Return (X, Y) of the center of cell containing provided text 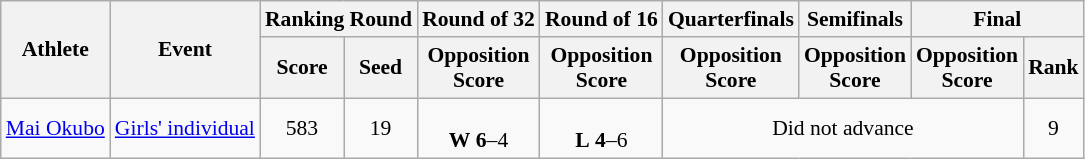
Event (185, 50)
Mai Okubo (56, 128)
Ranking Round (338, 19)
Rank (1054, 68)
Seed (380, 68)
Round of 16 (602, 19)
Did not advance (843, 128)
Score (302, 68)
583 (302, 128)
Quarterfinals (731, 19)
Athlete (56, 50)
Round of 32 (478, 19)
Semifinals (855, 19)
Girls' individual (185, 128)
W 6–4 (478, 128)
Final (998, 19)
L 4–6 (602, 128)
9 (1054, 128)
19 (380, 128)
